Output the (X, Y) coordinate of the center of the cell containing the given text.  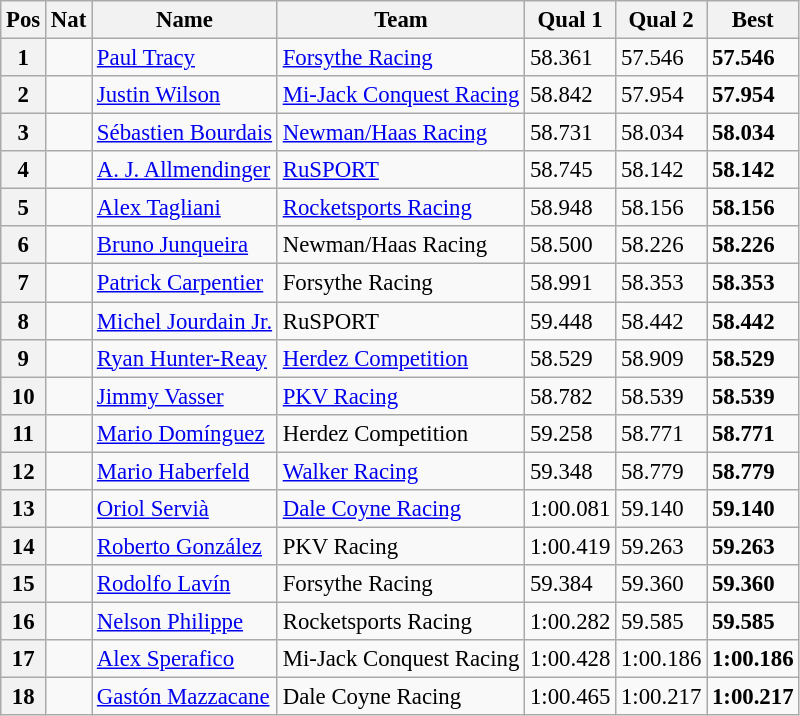
59.384 (570, 584)
Bruno Junqueira (185, 245)
Name (185, 20)
59.348 (570, 471)
18 (24, 697)
5 (24, 208)
1 (24, 58)
Best (753, 20)
Mario Haberfeld (185, 471)
Nat (69, 20)
Rodolfo Lavín (185, 584)
Alex Tagliani (185, 208)
7 (24, 283)
58.361 (570, 58)
1:00.419 (570, 546)
1:00.428 (570, 659)
Michel Jourdain Jr. (185, 321)
4 (24, 170)
16 (24, 621)
11 (24, 433)
59.258 (570, 433)
Gastón Mazzacane (185, 697)
Nelson Philippe (185, 621)
2 (24, 95)
Roberto González (185, 546)
Walker Racing (400, 471)
58.948 (570, 208)
58.782 (570, 396)
Pos (24, 20)
58.745 (570, 170)
Qual 2 (662, 20)
Qual 1 (570, 20)
1:00.282 (570, 621)
13 (24, 509)
1:00.081 (570, 509)
Paul Tracy (185, 58)
10 (24, 396)
Justin Wilson (185, 95)
59.448 (570, 321)
3 (24, 133)
6 (24, 245)
15 (24, 584)
Team (400, 20)
Oriol Servià (185, 509)
Patrick Carpentier (185, 283)
12 (24, 471)
1:00.465 (570, 697)
58.500 (570, 245)
Mario Domínguez (185, 433)
58.842 (570, 95)
Jimmy Vasser (185, 396)
58.909 (662, 358)
14 (24, 546)
58.991 (570, 283)
58.731 (570, 133)
17 (24, 659)
8 (24, 321)
Ryan Hunter-Reay (185, 358)
A. J. Allmendinger (185, 170)
Sébastien Bourdais (185, 133)
Alex Sperafico (185, 659)
9 (24, 358)
